Extract the [x, y] coordinate from the center of the cell holding the provided text.  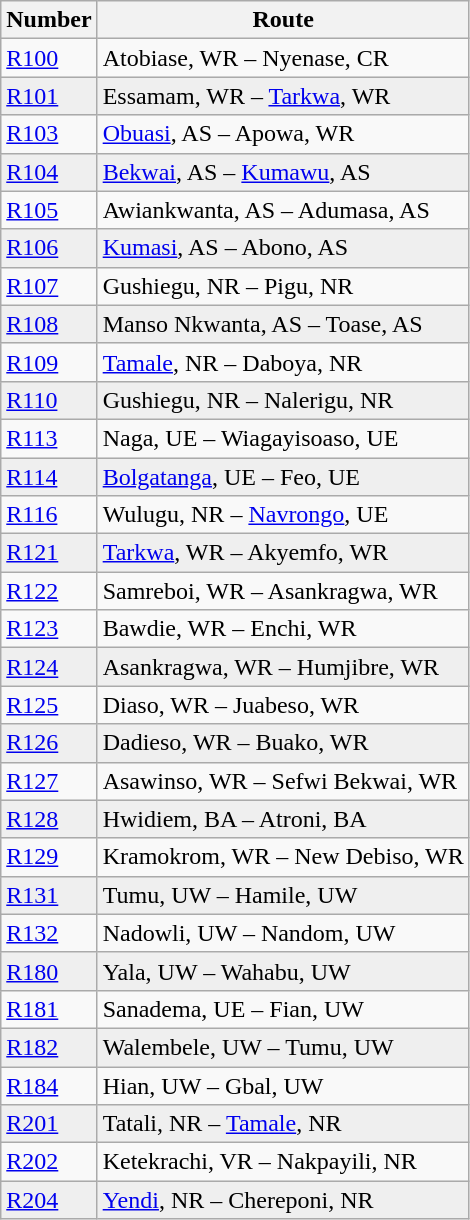
Hian, UW – Gbal, UW [283, 1085]
Tatali, NR – Tamale, NR [283, 1124]
R116 [49, 515]
Number [49, 20]
Nadowli, UW – Nandom, UW [283, 933]
Tumu, UW – Hamile, UW [283, 895]
Manso Nkwanta, AS – Toase, AS [283, 324]
Diaso, WR – Juabeso, WR [283, 705]
Ketekrachi, VR – Nakpayili, NR [283, 1162]
Tamale, NR – Daboya, NR [283, 362]
Atobiase, WR – Nyenase, CR [283, 58]
Gushiegu, NR – Nalerigu, NR [283, 400]
R126 [49, 743]
R107 [49, 286]
R132 [49, 933]
Asankragwa, WR – Humjibre, WR [283, 667]
Tarkwa, WR – Akyemfo, WR [283, 553]
R131 [49, 895]
R125 [49, 705]
R124 [49, 667]
R105 [49, 210]
R103 [49, 134]
R106 [49, 248]
Kramokrom, WR – New Debiso, WR [283, 857]
R121 [49, 553]
R181 [49, 1009]
R201 [49, 1124]
Asawinso, WR – Sefwi Bekwai, WR [283, 781]
R122 [49, 591]
R110 [49, 400]
R129 [49, 857]
Bekwai, AS – Kumawu, AS [283, 172]
R128 [49, 819]
R114 [49, 477]
R127 [49, 781]
R109 [49, 362]
Bawdie, WR – Enchi, WR [283, 629]
R204 [49, 1200]
Hwidiem, BA – Atroni, BA [283, 819]
Obuasi, AS – Apowa, WR [283, 134]
Yendi, NR – Chereponi, NR [283, 1200]
Naga, UE – Wiagayisoaso, UE [283, 438]
R104 [49, 172]
R182 [49, 1047]
R180 [49, 971]
Essamam, WR – Tarkwa, WR [283, 96]
R113 [49, 438]
R123 [49, 629]
R101 [49, 96]
Dadieso, WR – Buako, WR [283, 743]
R184 [49, 1085]
Walembele, UW – Tumu, UW [283, 1047]
R108 [49, 324]
Wulugu, NR – Navrongo, UE [283, 515]
Samreboi, WR – Asankragwa, WR [283, 591]
Sanadema, UE – Fian, UW [283, 1009]
Yala, UW – Wahabu, UW [283, 971]
Route [283, 20]
Bolgatanga, UE – Feo, UE [283, 477]
R202 [49, 1162]
Awiankwanta, AS – Adumasa, AS [283, 210]
Gushiegu, NR – Pigu, NR [283, 286]
Kumasi, AS – Abono, AS [283, 248]
R100 [49, 58]
